Locate the cell with the specified text and output its [x, y] center coordinate. 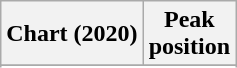
Peakposition [189, 34]
Chart (2020) [72, 34]
